Return [X, Y] of the center of cell containing provided text 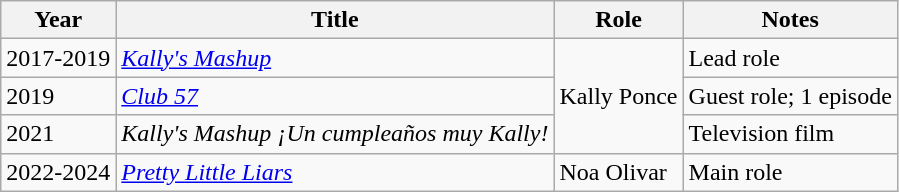
2019 [58, 96]
Notes [790, 20]
Pretty Little Liars [335, 172]
Year [58, 20]
Kally's Mashup [335, 58]
2017-2019 [58, 58]
Kally Ponce [618, 96]
Role [618, 20]
Noa Olivar [618, 172]
Main role [790, 172]
Guest role; 1 episode [790, 96]
Title [335, 20]
Kally's Mashup ¡Un cumpleaños muy Kally! [335, 134]
2021 [58, 134]
Lead role [790, 58]
Television film [790, 134]
2022-2024 [58, 172]
Club 57 [335, 96]
